Identify which cell holds the provided text, then report its [x, y] central coordinate. 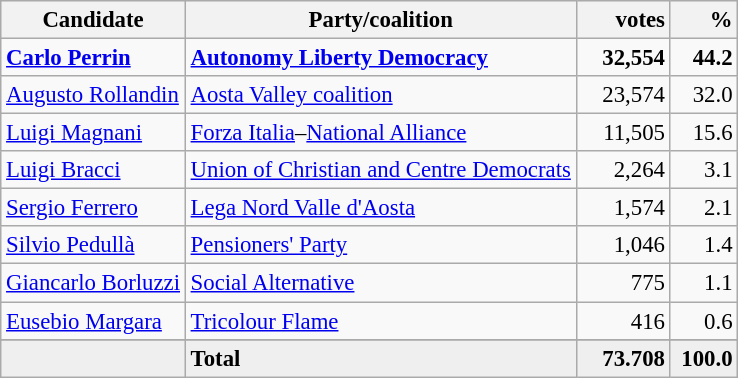
Giancarlo Borluzzi [94, 283]
3.1 [704, 170]
Forza Italia–National Alliance [380, 133]
73.708 [623, 358]
Total [380, 358]
0.6 [704, 321]
1,574 [623, 208]
15.6 [704, 133]
44.2 [704, 58]
1.4 [704, 245]
Luigi Magnani [94, 133]
416 [623, 321]
Lega Nord Valle d'Aosta [380, 208]
Augusto Rollandin [94, 95]
11,505 [623, 133]
Autonomy Liberty Democracy [380, 58]
Luigi Bracci [94, 170]
Carlo Perrin [94, 58]
Candidate [94, 20]
2,264 [623, 170]
Pensioners' Party [380, 245]
32.0 [704, 95]
775 [623, 283]
Party/coalition [380, 20]
Eusebio Margara [94, 321]
23,574 [623, 95]
2.1 [704, 208]
Tricolour Flame [380, 321]
1.1 [704, 283]
32,554 [623, 58]
1,046 [623, 245]
Sergio Ferrero [94, 208]
% [704, 20]
Social Alternative [380, 283]
votes [623, 20]
Aosta Valley coalition [380, 95]
100.0 [704, 358]
Union of Christian and Centre Democrats [380, 170]
Silvio Pedullà [94, 245]
